Return the (X, Y) coordinate for the center point of the cell that contains the specified text.  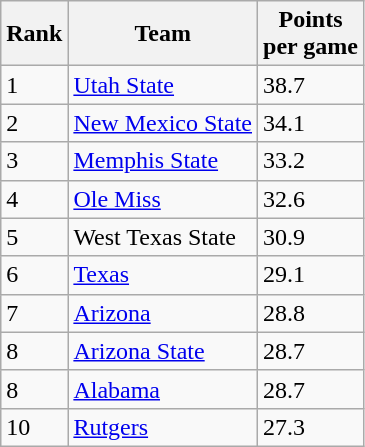
Pointsper game (311, 34)
28.8 (311, 313)
7 (34, 313)
New Mexico State (163, 123)
30.9 (311, 237)
Arizona State (163, 351)
34.1 (311, 123)
Texas (163, 275)
10 (34, 427)
Team (163, 34)
5 (34, 237)
3 (34, 161)
38.7 (311, 85)
Rutgers (163, 427)
Alabama (163, 389)
Memphis State (163, 161)
Ole Miss (163, 199)
33.2 (311, 161)
4 (34, 199)
27.3 (311, 427)
1 (34, 85)
6 (34, 275)
Rank (34, 34)
West Texas State (163, 237)
Arizona (163, 313)
2 (34, 123)
Utah State (163, 85)
32.6 (311, 199)
29.1 (311, 275)
